Identify which cell holds the provided text, then report its [X, Y] central coordinate. 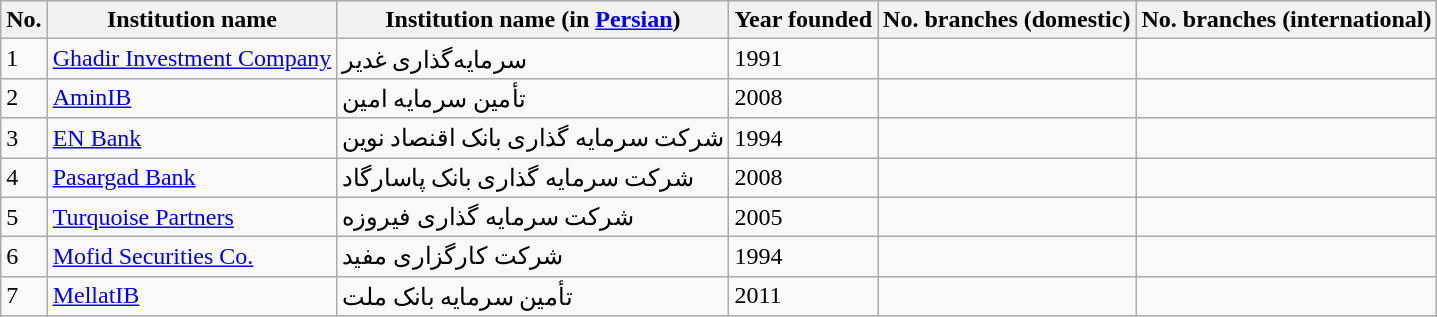
شرکت سرمایه گذاری بانک پاسارگاد [533, 178]
7 [24, 296]
شرکت سرمایه گذاری بانک اقنصاد نوین [533, 138]
4 [24, 178]
2011 [804, 296]
Mofid Securities Co. [192, 257]
AminIB [192, 98]
Pasargad Bank [192, 178]
تأمین سرمایه امین [533, 98]
No. [24, 20]
5 [24, 217]
EN Bank [192, 138]
2 [24, 98]
Turquoise Partners [192, 217]
MellatIB [192, 296]
2005 [804, 217]
No. branches (domestic) [1007, 20]
شرکت کارگزاری مفید [533, 257]
Ghadir Investment Company [192, 59]
3 [24, 138]
سرمایه‌گذاری غدیر [533, 59]
Institution name [192, 20]
شرکت سرمایه گذاری فیروزه [533, 217]
1991 [804, 59]
6 [24, 257]
Year founded [804, 20]
No. branches (international) [1286, 20]
تأمین سرمایه بانک ملت [533, 296]
Institution name (in Persian) [533, 20]
1 [24, 59]
